Search for the cell housing the specified text and yield its (X, Y) center coordinate. 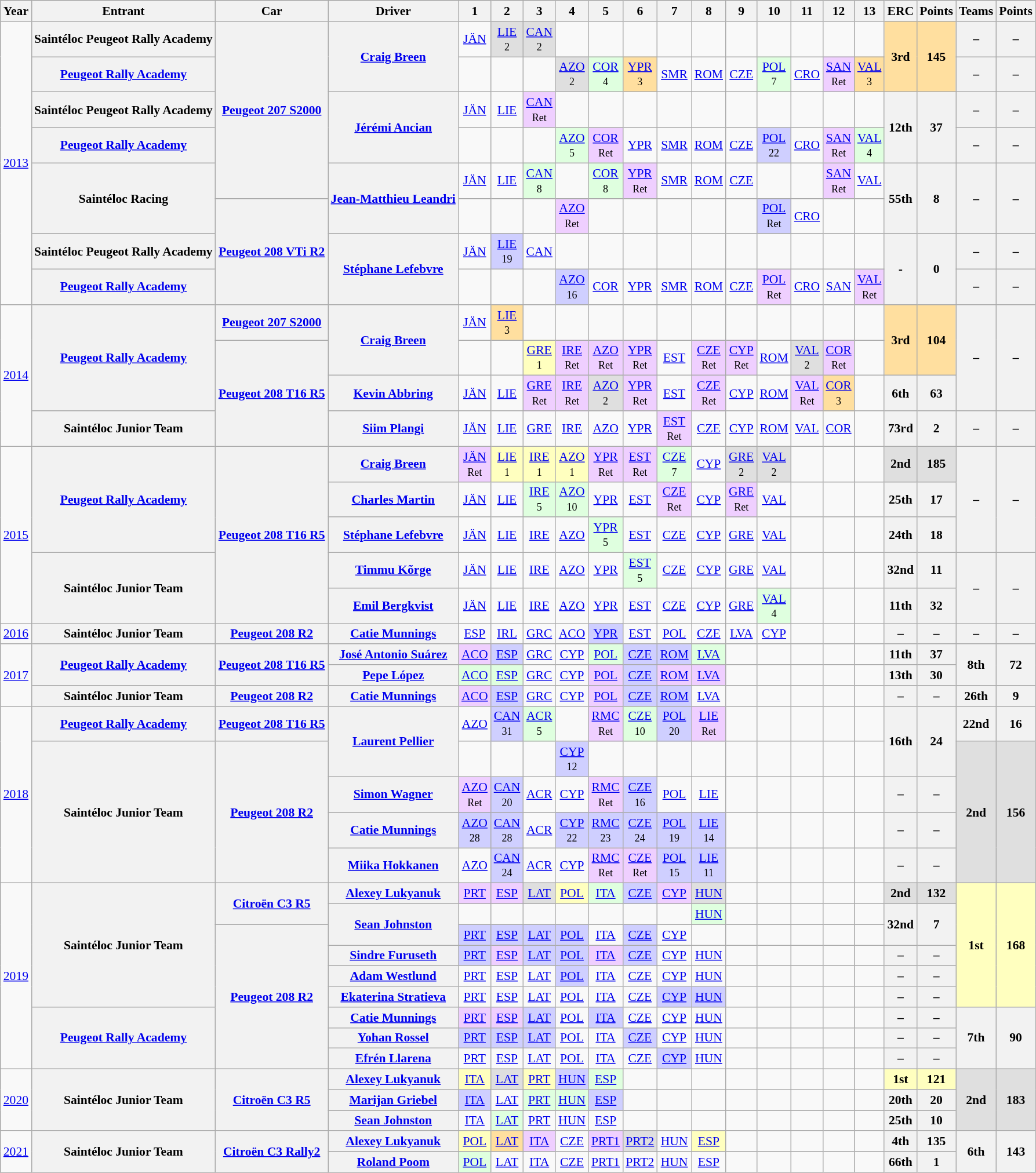
30 (936, 675)
IRL (507, 634)
POL15 (674, 866)
13th (900, 675)
COR3 (838, 393)
90 (1016, 1039)
183 (1016, 1100)
20 (936, 1100)
135 (936, 1142)
Year (16, 11)
LIE2 (507, 39)
LIE3 (507, 322)
CAN (539, 252)
Siim Plangi (393, 429)
SAN (838, 287)
CYP12 (572, 759)
132 (936, 894)
32 (936, 606)
POL22 (773, 145)
- (900, 269)
8th (976, 665)
143 (1016, 1152)
CYPRet (741, 358)
63 (936, 393)
CAN31 (507, 723)
CZE24 (640, 830)
Pepe López (393, 675)
AZO28 (475, 830)
Adam Westlund (393, 977)
2014 (16, 376)
Laurent Pellier (393, 741)
ERC (900, 11)
Yohan Rossel (393, 1038)
168 (1016, 945)
Citroën C3 Rally2 (272, 1152)
185 (936, 464)
ACR5 (539, 723)
CAN28 (507, 830)
2013 (16, 163)
Emil Bergkvist (393, 606)
24 (936, 741)
COR4 (605, 74)
17 (936, 500)
AZO5 (572, 145)
26th (976, 696)
EST5 (640, 570)
Charles Martin (393, 500)
LIE19 (507, 252)
LIERet (708, 723)
13 (870, 11)
Sindre Furuseth (393, 956)
CZE7 (674, 464)
2021 (16, 1152)
Teams (976, 11)
CAN20 (507, 795)
RMC23 (605, 830)
CAN24 (507, 866)
Entrant (123, 11)
Ekaterina Stratieva (393, 997)
VAL3 (870, 74)
73rd (900, 429)
AZO16 (572, 287)
104 (936, 340)
2018 (16, 795)
4th (900, 1142)
LIE14 (708, 830)
3 (539, 11)
CAN2 (539, 39)
AZO10 (572, 500)
IRE5 (539, 500)
2020 (16, 1100)
Timmu Kõrge (393, 570)
GRE1 (539, 358)
Peugeot 208 VTi R2 (272, 252)
Jérémi Ancian (393, 128)
22nd (976, 723)
156 (1016, 813)
LIE11 (708, 866)
IRE1 (539, 464)
LIE1 (507, 464)
16th (900, 741)
55th (900, 198)
POL20 (674, 723)
2016 (16, 634)
Saintéloc Racing (123, 198)
145 (936, 57)
24th (900, 535)
Jean-Matthieu Leandri (393, 198)
CAN8 (539, 181)
0 (936, 269)
2019 (16, 976)
4 (572, 11)
6 (640, 11)
72 (1016, 665)
JÄNRet (475, 464)
12th (900, 128)
POL7 (773, 74)
YPR5 (605, 535)
José Antonio Suárez (393, 655)
Driver (393, 11)
CYP22 (572, 830)
20th (900, 1100)
Marijan Griebel (393, 1100)
7th (976, 1039)
12 (838, 11)
YPR3 (640, 74)
66th (900, 1162)
18 (936, 535)
GRE2 (741, 464)
AZO1 (572, 464)
121 (936, 1080)
Efrén Llarena (393, 1059)
Roland Poom (393, 1162)
2015 (16, 535)
Kevin Abbring (393, 393)
2017 (16, 676)
POL19 (674, 830)
Car (272, 11)
16 (1016, 723)
CZE16 (640, 795)
COR8 (605, 181)
Miika Hokkanen (393, 866)
5 (605, 11)
CANRet (539, 110)
CZE10 (640, 723)
Simon Wagner (393, 795)
